Return (x, y) of the center of cell containing provided text 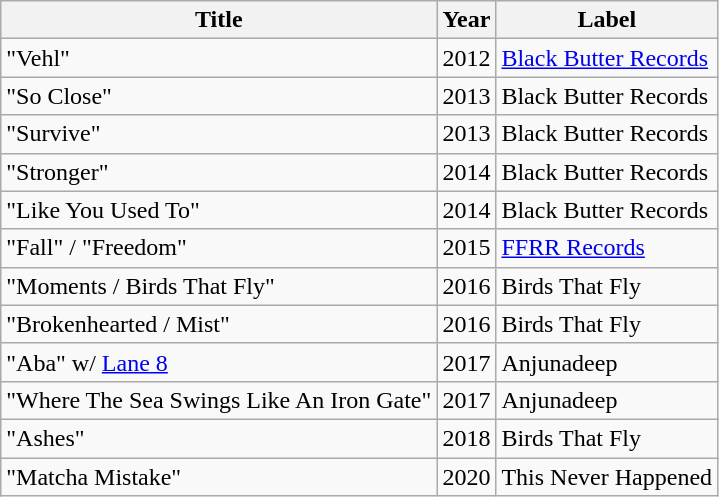
Label (607, 20)
FFRR Records (607, 248)
2018 (466, 438)
This Never Happened (607, 477)
"Where The Sea Swings Like An Iron Gate" (219, 400)
2015 (466, 248)
Title (219, 20)
"Aba" w/ Lane 8 (219, 362)
"Stronger" (219, 172)
"Vehl" (219, 58)
"Survive" (219, 134)
"Like You Used To" (219, 210)
"Ashes" (219, 438)
2020 (466, 477)
"So Close" (219, 96)
"Moments / Birds That Fly" (219, 286)
"Brokenhearted / Mist" (219, 324)
"Fall" / "Freedom" (219, 248)
"Matcha Mistake" (219, 477)
2012 (466, 58)
Year (466, 20)
